For the text-containing cell, return its midpoint in (X, Y) coordinate format. 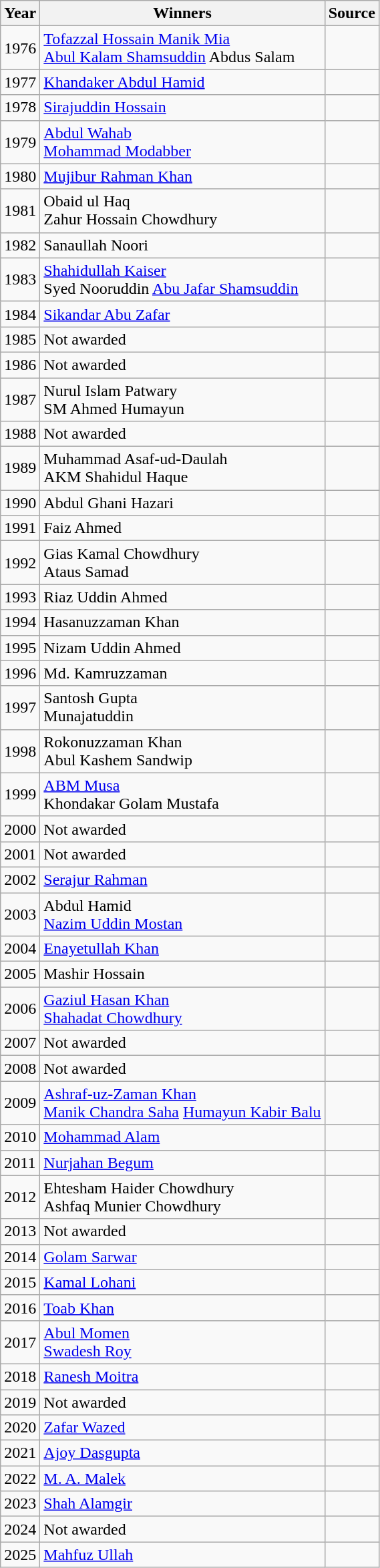
2002 (20, 879)
Hasanuzzaman Khan (182, 622)
Mohammad Alam (182, 1137)
1991 (20, 528)
2004 (20, 949)
2021 (20, 1453)
Serajur Rahman (182, 879)
1993 (20, 597)
1979 (20, 142)
1997 (20, 708)
Nizam Uddin Ahmed (182, 648)
2018 (20, 1376)
Year (20, 13)
Faiz Ahmed (182, 528)
2008 (20, 1068)
1984 (20, 314)
Muhammad Asaf-ud-DaulahAKM Shahidul Haque (182, 469)
1985 (20, 339)
2016 (20, 1308)
1981 (20, 211)
2019 (20, 1402)
2001 (20, 854)
2010 (20, 1137)
1976 (20, 48)
1982 (20, 245)
Sirajuddin Hossain (182, 108)
Mashir Hossain (182, 974)
1998 (20, 751)
Ashraf-uz-Zaman KhanManik Chandra Saha Humayun Kabir Balu (182, 1103)
Enayetullah Khan (182, 949)
Santosh GuptaMunajatuddin (182, 708)
Obaid ul HaqZahur Hossain Chowdhury (182, 211)
2013 (20, 1231)
Ranesh Moitra (182, 1376)
1989 (20, 469)
2011 (20, 1163)
Nurjahan Begum (182, 1163)
Abdul Ghani Hazari (182, 503)
Gias Kamal ChowdhuryAtaus Samad (182, 562)
Abul MomenSwadesh Roy (182, 1342)
2005 (20, 974)
Riaz Uddin Ahmed (182, 597)
Tofazzal Hossain Manik MiaAbul Kalam Shamsuddin Abdus Salam (182, 48)
1980 (20, 176)
Md. Kamruzzaman (182, 673)
2017 (20, 1342)
Ajoy Dasgupta (182, 1453)
2003 (20, 914)
Winners (182, 13)
2007 (20, 1043)
1983 (20, 279)
Nurul Islam PatwarySM Ahmed Humayun (182, 399)
1996 (20, 673)
1988 (20, 434)
1977 (20, 82)
1995 (20, 648)
2014 (20, 1257)
Shah Alamgir (182, 1504)
Sikandar Abu Zafar (182, 314)
1999 (20, 795)
Ehtesham Haider ChowdhuryAshfaq Munier Chowdhury (182, 1197)
Kamal Lohani (182, 1282)
1987 (20, 399)
1990 (20, 503)
Abdul WahabMohammad Modabber (182, 142)
1986 (20, 365)
Source (351, 13)
Rokonuzzaman KhanAbul Kashem Sandwip (182, 751)
2020 (20, 1428)
Sanaullah Noori (182, 245)
1992 (20, 562)
Khandaker Abdul Hamid (182, 82)
2024 (20, 1529)
2009 (20, 1103)
Zafar Wazed (182, 1428)
2006 (20, 1008)
2000 (20, 829)
2015 (20, 1282)
Toab Khan (182, 1308)
ABM MusaKhondakar Golam Mustafa (182, 795)
2025 (20, 1555)
Abdul HamidNazim Uddin Mostan (182, 914)
Golam Sarwar (182, 1257)
2022 (20, 1479)
2012 (20, 1197)
Shahidullah KaiserSyed Nooruddin Abu Jafar Shamsuddin (182, 279)
1994 (20, 622)
Mujibur Rahman Khan (182, 176)
Mahfuz Ullah (182, 1555)
Gaziul Hasan KhanShahadat Chowdhury (182, 1008)
2023 (20, 1504)
1978 (20, 108)
M. A. Malek (182, 1479)
